Locate the cell with the specified text and output its [x, y] center coordinate. 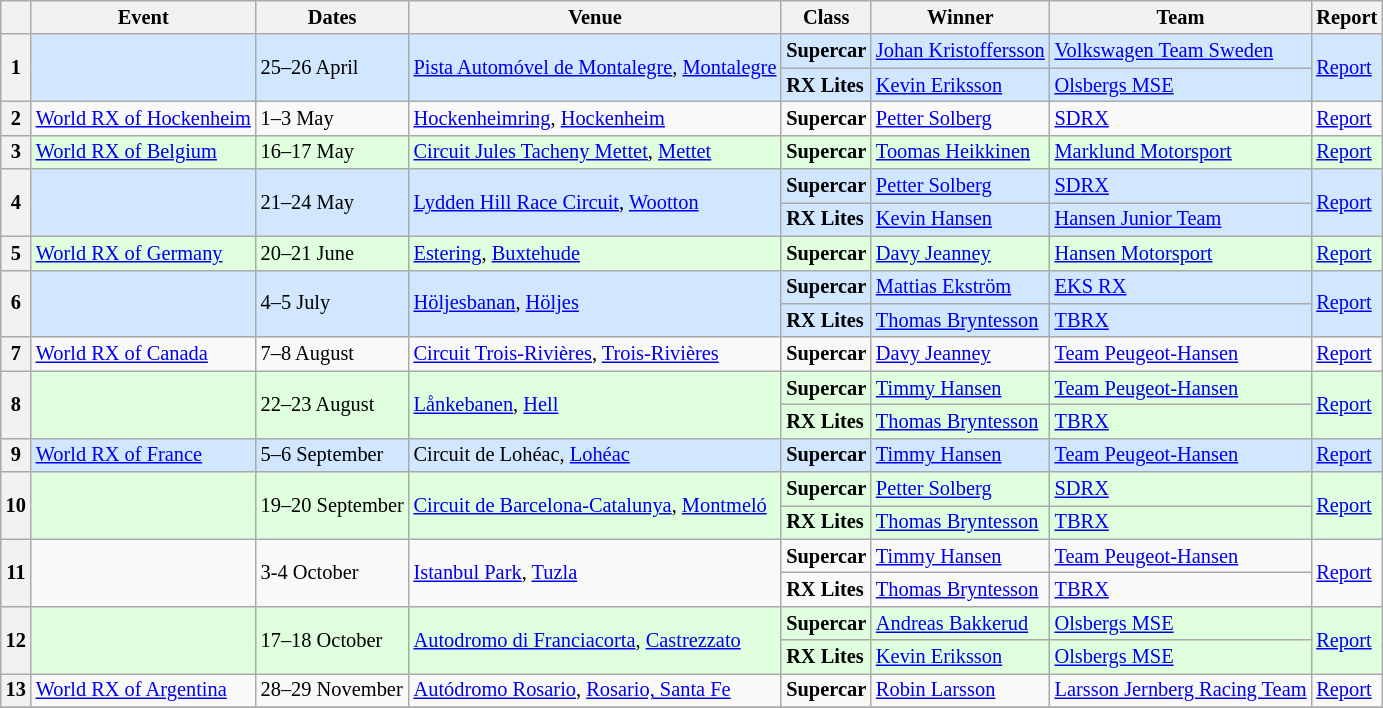
3 [16, 152]
Robin Larsson [960, 690]
Volkswagen Team Sweden [1181, 51]
World RX of Germany [144, 253]
1 [16, 68]
Toomas Heikkinen [960, 152]
13 [16, 690]
Circuit de Lohéac, Lohéac [596, 455]
Winner [960, 17]
Hansen Junior Team [1181, 219]
Circuit Trois-Rivières, Trois-Rivières [596, 354]
19–20 September [332, 506]
Team [1181, 17]
Lånkebanen, Hell [596, 404]
4–5 July [332, 304]
4 [16, 202]
World RX of Argentina [144, 690]
22–23 August [332, 404]
World RX of Belgium [144, 152]
World RX of Hockenheim [144, 118]
Andreas Bakkerud [960, 623]
Estering, Buxtehude [596, 253]
Istanbul Park, Tuzla [596, 572]
6 [16, 304]
16–17 May [332, 152]
9 [16, 455]
Johan Kristoffersson [960, 51]
Autódromo Rosario, Rosario, Santa Fe [596, 690]
Pista Automóvel de Montalegre, Montalegre [596, 68]
7 [16, 354]
11 [16, 572]
1–3 May [332, 118]
Lydden Hill Race Circuit, Wootton [596, 202]
Hansen Motorsport [1181, 253]
12 [16, 640]
Larsson Jernberg Racing Team [1181, 690]
Mattias Ekström [960, 287]
Event [144, 17]
Circuit de Barcelona-Catalunya, Montmeló [596, 506]
25–26 April [332, 68]
Venue [596, 17]
World RX of France [144, 455]
Class [826, 17]
8 [16, 404]
7–8 August [332, 354]
5 [16, 253]
Kevin Hansen [960, 219]
10 [16, 506]
3-4 October [332, 572]
Circuit Jules Tacheny Mettet, Mettet [596, 152]
20–21 June [332, 253]
28–29 November [332, 690]
Autodromo di Franciacorta, Castrezzato [596, 640]
21–24 May [332, 202]
2 [16, 118]
EKS RX [1181, 287]
World RX of Canada [144, 354]
Höljesbanan, Höljes [596, 304]
Hockenheimring, Hockenheim [596, 118]
17–18 October [332, 640]
5–6 September [332, 455]
Marklund Motorsport [1181, 152]
Dates [332, 17]
